For the text-containing cell, return its midpoint in [x, y] coordinate format. 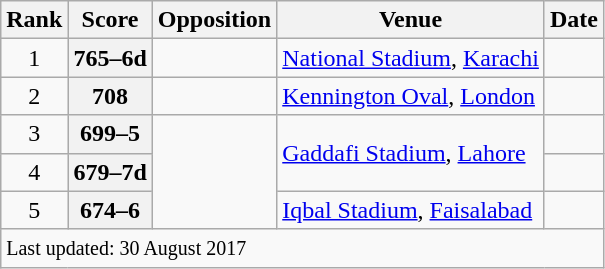
699–5 [110, 134]
679–7d [110, 172]
Venue [411, 20]
Rank [34, 20]
5 [34, 210]
National Stadium, Karachi [411, 58]
Kennington Oval, London [411, 96]
Opposition [214, 20]
Score [110, 20]
4 [34, 172]
Iqbal Stadium, Faisalabad [411, 210]
1 [34, 58]
Last updated: 30 August 2017 [302, 248]
Date [574, 20]
2 [34, 96]
Gaddafi Stadium, Lahore [411, 153]
3 [34, 134]
765–6d [110, 58]
674–6 [110, 210]
708 [110, 96]
